Locate the cell with the specified text and output its (X, Y) center coordinate. 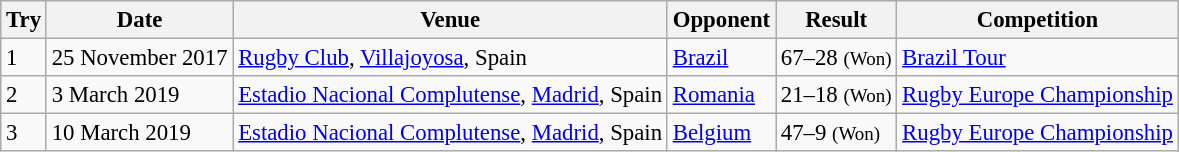
Belgium (721, 133)
Date (139, 20)
Try (24, 20)
Brazil (721, 58)
3 (24, 133)
3 March 2019 (139, 95)
Venue (450, 20)
2 (24, 95)
Romania (721, 95)
Result (836, 20)
Rugby Club, Villajoyosa, Spain (450, 58)
1 (24, 58)
10 March 2019 (139, 133)
47–9 (Won) (836, 133)
Opponent (721, 20)
Brazil Tour (1038, 58)
67–28 (Won) (836, 58)
25 November 2017 (139, 58)
21–18 (Won) (836, 95)
Competition (1038, 20)
